Identify which cell holds the provided text, then report its [x, y] central coordinate. 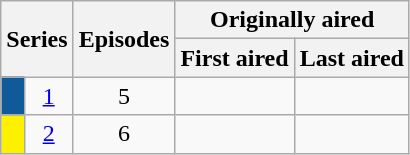
Originally aired [292, 20]
1 [48, 96]
2 [48, 134]
Episodes [124, 39]
6 [124, 134]
Last aired [352, 58]
5 [124, 96]
First aired [234, 58]
Series [37, 39]
